For the text-containing cell, return its midpoint in [X, Y] coordinate format. 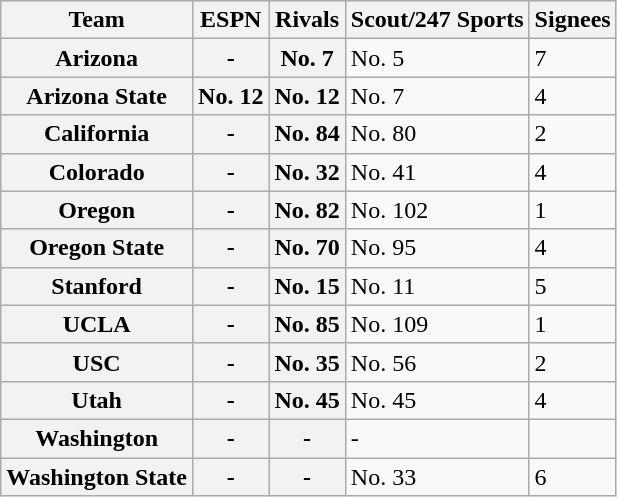
ESPN [231, 20]
USC [97, 362]
Rivals [307, 20]
Arizona State [97, 96]
No. 85 [307, 324]
UCLA [97, 324]
No. 84 [307, 134]
Washington [97, 438]
No. 102 [437, 210]
No. 35 [307, 362]
Colorado [97, 172]
No. 11 [437, 286]
Stanford [97, 286]
California [97, 134]
No. 82 [307, 210]
No. 70 [307, 248]
Oregon State [97, 248]
Arizona [97, 58]
No. 32 [307, 172]
Oregon [97, 210]
No. 80 [437, 134]
Signees [572, 20]
No. 109 [437, 324]
No. 41 [437, 172]
No. 15 [307, 286]
6 [572, 477]
Washington State [97, 477]
5 [572, 286]
Team [97, 20]
No. 33 [437, 477]
No. 95 [437, 248]
7 [572, 58]
Utah [97, 400]
Scout/247 Sports [437, 20]
No. 56 [437, 362]
No. 5 [437, 58]
